Output the [x, y] coordinate of the center of the cell containing the given text.  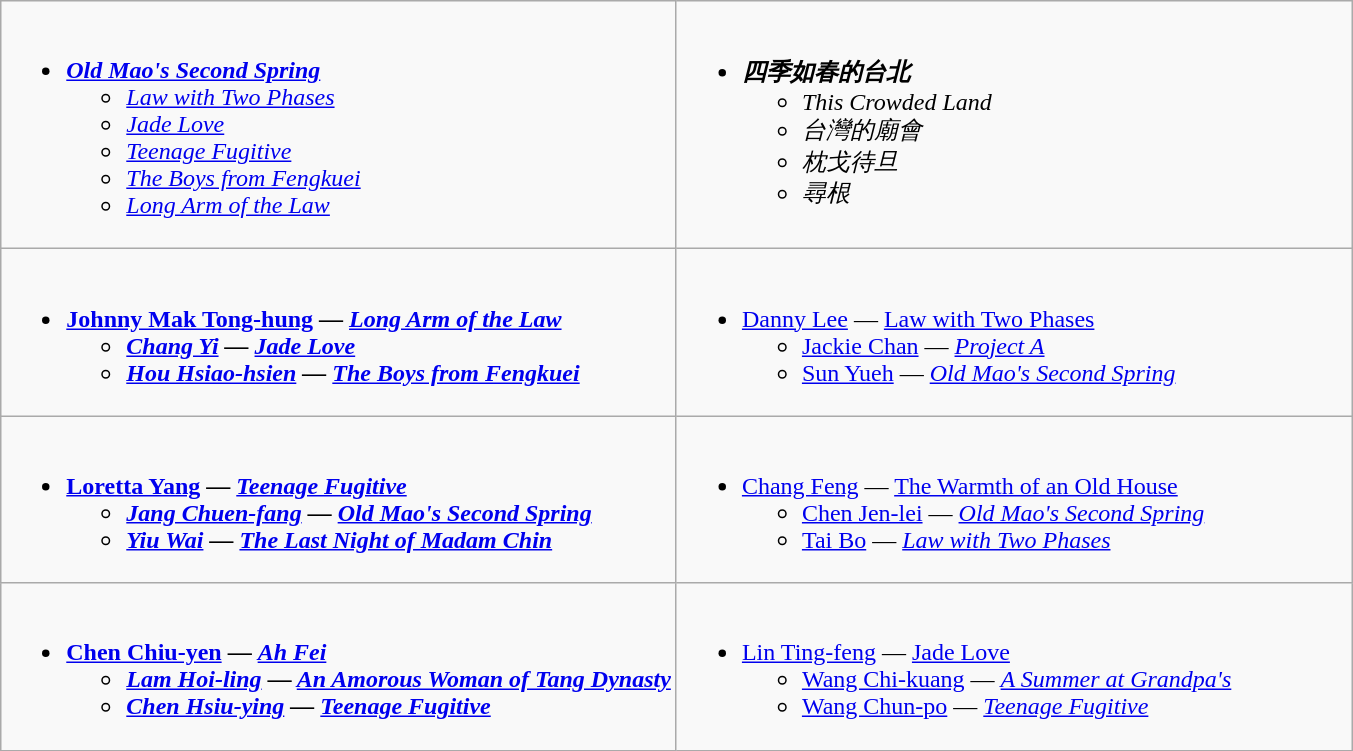
Chen Chiu-yen — Ah FeiLam Hoi-ling — An Amorous Woman of Tang DynastyChen Hsiu-ying — Teenage Fugitive [339, 666]
Old Mao's Second SpringLaw with Two PhasesJade LoveTeenage FugitiveThe Boys from FengkueiLong Arm of the Law [339, 125]
Danny Lee — Law with Two PhasesJackie Chan — Project ASun Yueh — Old Mao's Second Spring [1014, 332]
Lin Ting-feng — Jade LoveWang Chi-kuang — A Summer at Grandpa'sWang Chun-po — Teenage Fugitive [1014, 666]
Johnny Mak Tong-hung — Long Arm of the LawChang Yi — Jade LoveHou Hsiao-hsien — The Boys from Fengkuei [339, 332]
Loretta Yang — Teenage FugitiveJang Chuen-fang — Old Mao's Second SpringYiu Wai — The Last Night of Madam Chin [339, 500]
四季如春的台北This Crowded Land台灣的廟會枕戈待旦尋根 [1014, 125]
Chang Feng — The Warmth of an Old HouseChen Jen-lei — Old Mao's Second SpringTai Bo — Law with Two Phases [1014, 500]
